Locate the cell with the specified text and output its (X, Y) center coordinate. 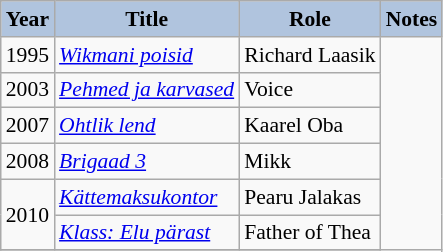
Role (310, 19)
2008 (28, 162)
Father of Thea (310, 233)
Klass: Elu pärast (146, 233)
2007 (28, 126)
Title (146, 19)
Mikk (310, 162)
2003 (28, 90)
Wikmani poisid (146, 55)
2010 (28, 214)
Voice (310, 90)
Pearu Jalakas (310, 197)
Kättemaksukontor (146, 197)
Kaarel Oba (310, 126)
Pehmed ja karvased (146, 90)
Year (28, 19)
Notes (412, 19)
Brigaad 3 (146, 162)
Richard Laasik (310, 55)
Ohtlik lend (146, 126)
1995 (28, 55)
